From the cell containing the given text, extract its center point as (x, y) coordinate. 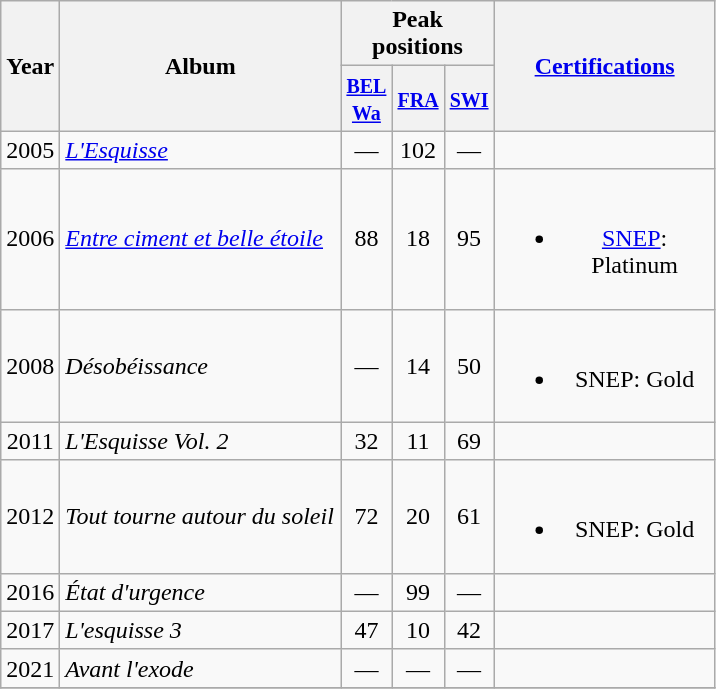
2011 (30, 441)
18 (418, 239)
102 (418, 150)
L'esquisse 3 (200, 630)
50 (469, 366)
2005 (30, 150)
BEL Wa (366, 98)
2006 (30, 239)
95 (469, 239)
2012 (30, 516)
Désobéissance (200, 366)
32 (366, 441)
69 (469, 441)
61 (469, 516)
11 (418, 441)
2008 (30, 366)
SWI (469, 98)
État d'urgence (200, 592)
99 (418, 592)
72 (366, 516)
L'Esquisse Vol. 2 (200, 441)
88 (366, 239)
Year (30, 66)
Album (200, 66)
2021 (30, 668)
L'Esquisse (200, 150)
47 (366, 630)
FRA (418, 98)
2016 (30, 592)
2017 (30, 630)
SNEP: Platinum (604, 239)
Tout tourne autour du soleil (200, 516)
14 (418, 366)
20 (418, 516)
42 (469, 630)
Certifications (604, 66)
Entre ciment et belle étoile (200, 239)
10 (418, 630)
Peak positions (418, 34)
Avant l'exode (200, 668)
